Return (X, Y) of the center of cell containing provided text 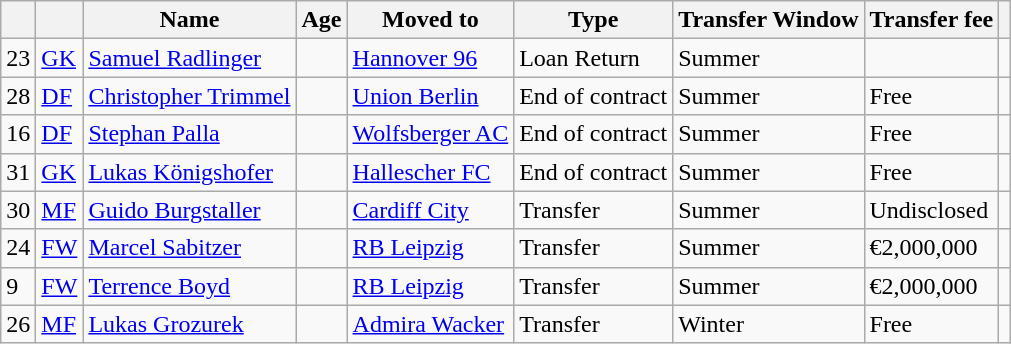
Type (594, 20)
31 (18, 172)
Hannover 96 (430, 58)
24 (18, 248)
Guido Burgstaller (190, 210)
Wolfsberger AC (430, 134)
Terrence Boyd (190, 286)
Lukas Grozurek (190, 324)
Lukas Königshofer (190, 172)
9 (18, 286)
Cardiff City (430, 210)
23 (18, 58)
28 (18, 96)
Stephan Palla (190, 134)
Union Berlin (430, 96)
Transfer fee (932, 20)
Age (322, 20)
Admira Wacker (430, 324)
Winter (768, 324)
16 (18, 134)
Transfer Window (768, 20)
30 (18, 210)
Undisclosed (932, 210)
Moved to (430, 20)
26 (18, 324)
Samuel Radlinger (190, 58)
Loan Return (594, 58)
Marcel Sabitzer (190, 248)
Christopher Trimmel (190, 96)
Hallescher FC (430, 172)
Name (190, 20)
